Detect which cell encompasses the target text, then output its (x, y) center coordinate. 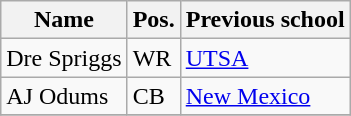
WR (154, 58)
CB (154, 96)
Previous school (265, 20)
Name (64, 20)
New Mexico (265, 96)
Pos. (154, 20)
AJ Odums (64, 96)
UTSA (265, 58)
Dre Spriggs (64, 58)
